Scan for the cell matching the given text and deliver its [X, Y] coordinate at center. 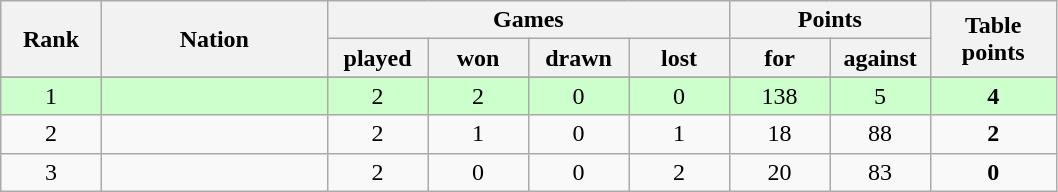
for [779, 58]
Points [830, 20]
won [478, 58]
against [880, 58]
138 [779, 96]
Nation [214, 39]
Games [528, 20]
83 [880, 172]
Rank [51, 39]
88 [880, 134]
5 [880, 96]
drawn [578, 58]
Tablepoints [993, 39]
3 [51, 172]
lost [679, 58]
18 [779, 134]
20 [779, 172]
played [377, 58]
4 [993, 96]
